Output the [x, y] coordinate of the center of the cell containing the given text.  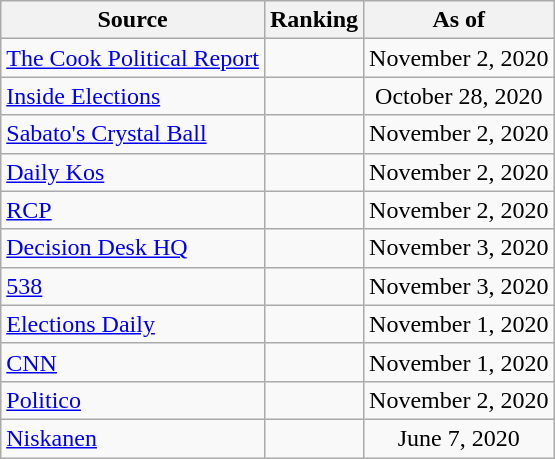
Daily Kos [133, 172]
June 7, 2020 [459, 438]
Elections Daily [133, 324]
The Cook Political Report [133, 58]
October 28, 2020 [459, 96]
Decision Desk HQ [133, 248]
Politico [133, 400]
Sabato's Crystal Ball [133, 134]
Inside Elections [133, 96]
Niskanen [133, 438]
RCP [133, 210]
538 [133, 286]
As of [459, 20]
CNN [133, 362]
Source [133, 20]
Ranking [314, 20]
